Return (X, Y) of the center of cell containing provided text 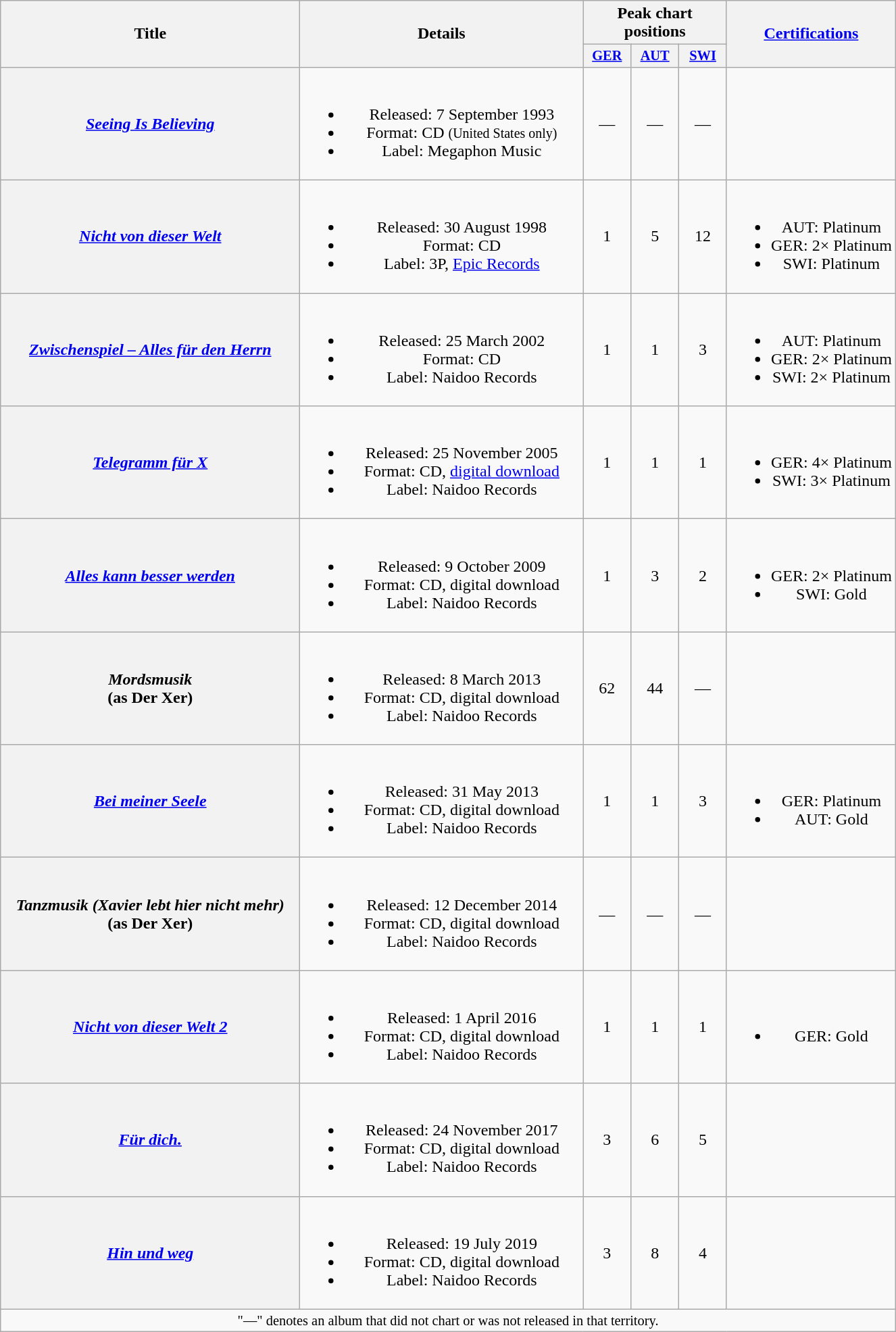
Released: 30 August 1998Format: CDLabel: 3P, Epic Records (442, 237)
Bei meiner Seele (150, 801)
6 (655, 1139)
2 (703, 576)
Released: 9 October 2009Format: CD, digital downloadLabel: Naidoo Records (442, 576)
GER: Gold (811, 1027)
Telegramm für X (150, 462)
Released: 19 July 2019Format: CD, digital downloadLabel: Naidoo Records (442, 1253)
Zwischenspiel – Alles für den Herrn (150, 350)
GER (607, 56)
GER: 2× PlatinumSWI: Gold (811, 576)
Certifications (811, 34)
4 (703, 1253)
Hin und weg (150, 1253)
62 (607, 688)
SWI (703, 56)
Tanzmusik (Xavier lebt hier nicht mehr)(as Der Xer) (150, 914)
8 (655, 1253)
Released: 25 November 2005Format: CD, digital downloadLabel: Naidoo Records (442, 462)
Released: 8 March 2013Format: CD, digital downloadLabel: Naidoo Records (442, 688)
Für dich. (150, 1139)
"—" denotes an album that did not chart or was not released in that territory. (449, 1321)
12 (703, 237)
Nicht von dieser Welt 2 (150, 1027)
AUT: PlatinumGER: 2× PlatinumSWI: 2× Platinum (811, 350)
Released: 31 May 2013Format: CD, digital downloadLabel: Naidoo Records (442, 801)
Released: 7 September 1993Format: CD (United States only)Label: Megaphon Music (442, 123)
Released: 24 November 2017Format: CD, digital downloadLabel: Naidoo Records (442, 1139)
Released: 12 December 2014Format: CD, digital downloadLabel: Naidoo Records (442, 914)
Mordsmusik(as Der Xer) (150, 688)
44 (655, 688)
Released: 1 April 2016Format: CD, digital downloadLabel: Naidoo Records (442, 1027)
Released: 25 March 2002Format: CDLabel: Naidoo Records (442, 350)
GER: PlatinumAUT: Gold (811, 801)
GER: 4× PlatinumSWI: 3× Platinum (811, 462)
Title (150, 34)
Nicht von dieser Welt (150, 237)
AUT: PlatinumGER: 2× PlatinumSWI: Platinum (811, 237)
Details (442, 34)
Alles kann besser werden (150, 576)
Seeing Is Believing (150, 123)
Peak chart positions (655, 23)
AUT (655, 56)
